Provide the (x, y) coordinate of the cell's center where the given text is located.  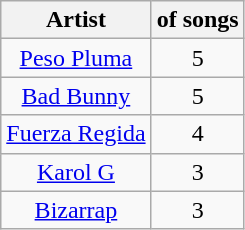
Peso Pluma (76, 58)
Bizarrap (76, 210)
of songs (198, 20)
Bad Bunny (76, 96)
Fuerza Regida (76, 134)
4 (198, 134)
Karol G (76, 172)
Artist (76, 20)
